Extract the [X, Y] coordinate from the center of the cell holding the provided text.  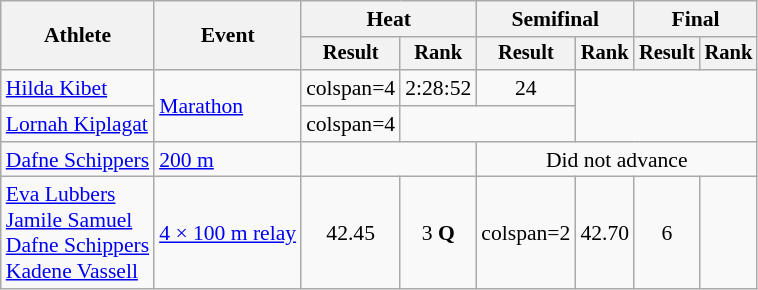
42.70 [604, 233]
Dafne Schippers [78, 160]
Heat [388, 19]
6 [667, 233]
4 × 100 m relay [228, 233]
Marathon [228, 106]
Eva LubbersJamile SamuelDafne SchippersKadene Vassell [78, 233]
Final [696, 19]
colspan=2 [526, 233]
24 [526, 88]
2:28:52 [438, 88]
200 m [228, 160]
Lornah Kiplagat [78, 124]
42.45 [350, 233]
Semifinal [555, 19]
Did not advance [616, 160]
Athlete [78, 36]
Event [228, 36]
3 Q [438, 233]
Hilda Kibet [78, 88]
